Search for the cell housing the specified text and yield its [x, y] center coordinate. 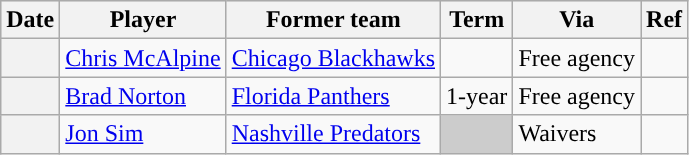
Florida Panthers [333, 96]
Jon Sim [143, 134]
Nashville Predators [333, 134]
Ref [664, 20]
Waivers [577, 134]
Date [30, 20]
1-year [477, 96]
Brad Norton [143, 96]
Term [477, 20]
Player [143, 20]
Via [577, 20]
Chicago Blackhawks [333, 58]
Chris McAlpine [143, 58]
Former team [333, 20]
